Provide the [X, Y] coordinate of the cell's center where the given text is located.  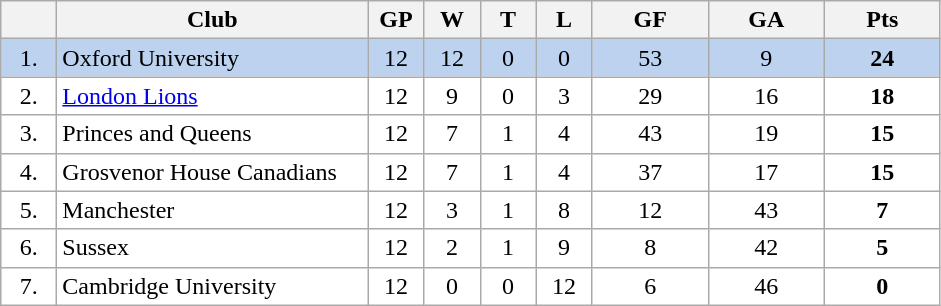
Sussex [212, 248]
GA [766, 20]
17 [766, 172]
29 [650, 96]
6. [29, 248]
Cambridge University [212, 286]
W [452, 20]
46 [766, 286]
London Lions [212, 96]
1. [29, 58]
L [564, 20]
6 [650, 286]
2. [29, 96]
16 [766, 96]
Pts [882, 20]
24 [882, 58]
4. [29, 172]
Club [212, 20]
3. [29, 134]
42 [766, 248]
7. [29, 286]
19 [766, 134]
Oxford University [212, 58]
GF [650, 20]
53 [650, 58]
Princes and Queens [212, 134]
2 [452, 248]
T [508, 20]
Manchester [212, 210]
Grosvenor House Canadians [212, 172]
5 [882, 248]
18 [882, 96]
GP [396, 20]
37 [650, 172]
5. [29, 210]
